Detect which cell encompasses the target text, then output its [X, Y] center coordinate. 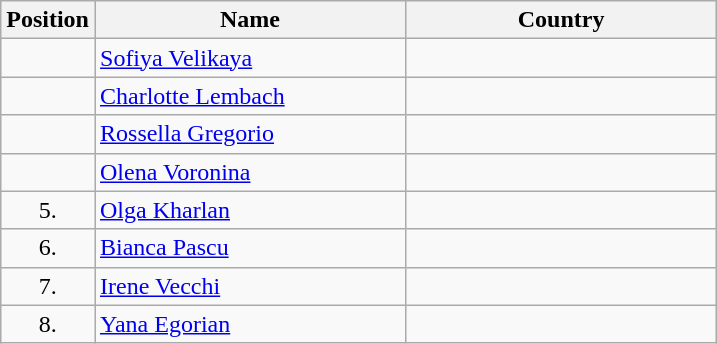
Charlotte Lembach [250, 96]
Position [48, 20]
Yana Egorian [250, 324]
8. [48, 324]
Olena Voronina [250, 172]
Country [562, 20]
5. [48, 210]
6. [48, 248]
Irene Vecchi [250, 286]
Olga Kharlan [250, 210]
Rossella Gregorio [250, 134]
Sofiya Velikaya [250, 58]
7. [48, 286]
Bianca Pascu [250, 248]
Name [250, 20]
